Determine the (x, y) coordinate at the center of the cell enclosing the given text.  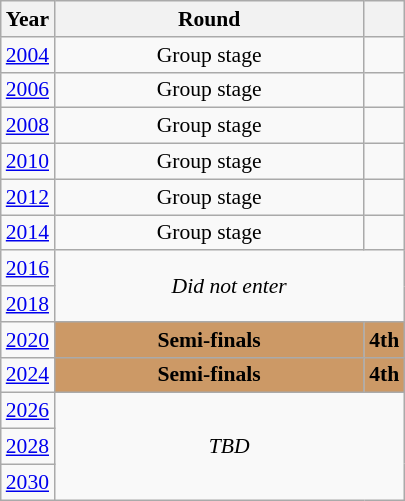
TBD (229, 446)
2004 (28, 55)
2010 (28, 162)
Round (209, 19)
2026 (28, 411)
2024 (28, 375)
Year (28, 19)
2014 (28, 233)
2028 (28, 447)
2016 (28, 269)
2018 (28, 304)
2030 (28, 482)
2008 (28, 126)
2012 (28, 197)
Did not enter (229, 286)
2006 (28, 90)
2020 (28, 340)
